From the cell containing the given text, extract its center point as (X, Y) coordinate. 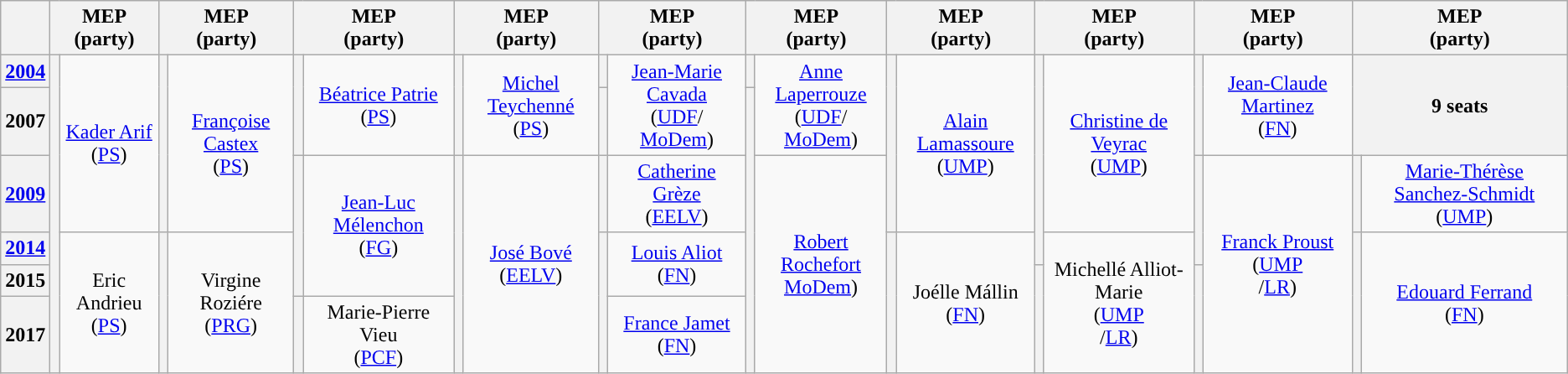
France Jamet(FN) (677, 335)
2017 (25, 335)
Jean-Luc Mélenchon(FG) (379, 226)
Marie-Pierre Vieu(PCF) (379, 335)
Jean-Marie Cavada(UDF/MoDem) (677, 106)
Eric Andrieu(PS) (109, 303)
9 seats (1459, 106)
Robert RochefortMoDem) (821, 264)
Béatrice Patrie(PS) (379, 106)
Catherine Grèze(EELV) (677, 194)
Kader Arif(PS) (109, 144)
2009 (25, 194)
Michel Teychenné(PS) (531, 106)
Anne Laperrouze(UDF/MoDem) (821, 106)
2015 (25, 280)
2007 (25, 121)
Jean-Claude Martinez(FN) (1277, 106)
Virgine Roziére(PRG) (230, 303)
Joélle Mállin(FN) (965, 303)
Edouard Ferrand(FN) (1464, 303)
José Bové(EELV) (531, 264)
Franck Proust(UMP/LR) (1277, 264)
Françoise Castex(PS) (230, 144)
2014 (25, 248)
2004 (25, 71)
Marie-Thérèse Sanchez-Schmidt(UMP) (1464, 194)
Michellé Alliot-Marie(UMP/LR) (1119, 303)
Alain Lamassoure(UMP) (965, 144)
Louis Aliot(FN) (677, 264)
Christine de Veyrac(UMP) (1119, 144)
